Find where the given text appears and provide that cell's center as [x, y] coordinate. 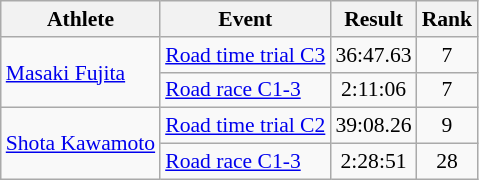
36:47.63 [373, 55]
28 [448, 162]
Masaki Fujita [80, 72]
Shota Kawamoto [80, 144]
2:11:06 [373, 90]
Event [245, 19]
Result [373, 19]
2:28:51 [373, 162]
Rank [448, 19]
39:08.26 [373, 126]
Road time trial C2 [245, 126]
Road time trial C3 [245, 55]
9 [448, 126]
Athlete [80, 19]
